Locate the cell with the specified text and output its (X, Y) center coordinate. 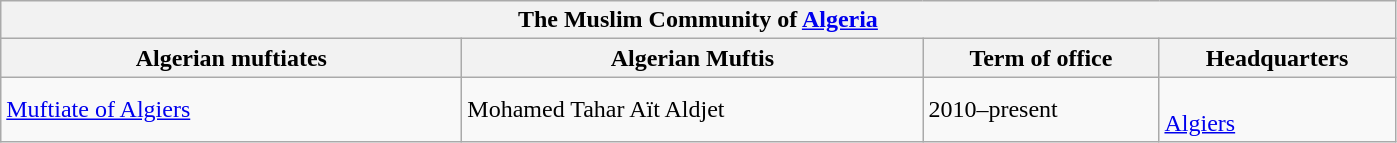
Mohamed Tahar Aït Aldjet (692, 110)
Algerian muftiates (232, 58)
Headquarters (1277, 58)
The Muslim Community of Algeria (698, 20)
Term of office (1041, 58)
2010–present (1041, 110)
Algerian Muftis (692, 58)
Algiers (1277, 110)
Muftiate of Algiers (232, 110)
